From the cell containing the given text, extract its center point as [X, Y] coordinate. 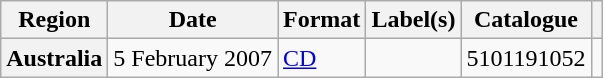
Australia [54, 58]
5101191052 [526, 58]
Date [193, 20]
Format [322, 20]
CD [322, 58]
Region [54, 20]
Catalogue [526, 20]
Label(s) [414, 20]
5 February 2007 [193, 58]
